Return the (X, Y) coordinate for the center point of the cell that contains the specified text.  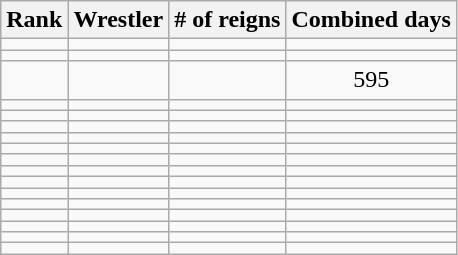
Rank (34, 20)
Wrestler (118, 20)
# of reigns (228, 20)
595 (371, 80)
Combined days (371, 20)
